For the text-containing cell, return its midpoint in [X, Y] coordinate format. 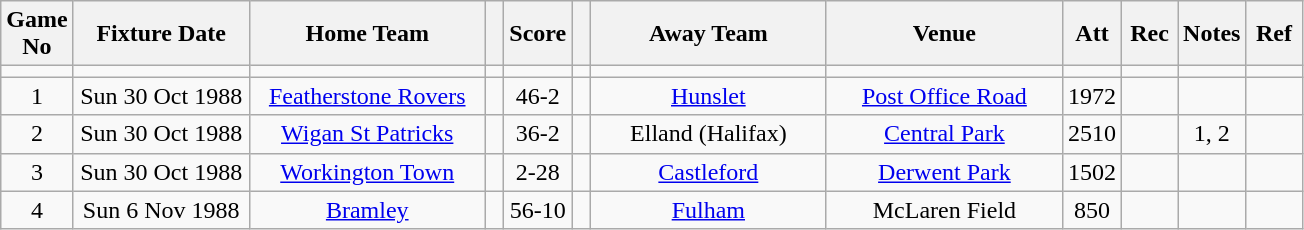
Workington Town [367, 172]
850 [1092, 210]
Rec [1150, 34]
1502 [1092, 172]
56-10 [538, 210]
Fixture Date [161, 34]
Venue [944, 34]
Notes [1212, 34]
2-28 [538, 172]
1972 [1092, 96]
Bramley [367, 210]
Att [1092, 34]
Home Team [367, 34]
Away Team [708, 34]
Castleford [708, 172]
Featherstone Rovers [367, 96]
Game No [37, 34]
Hunslet [708, 96]
Score [538, 34]
2510 [1092, 134]
36-2 [538, 134]
Wigan St Patricks [367, 134]
Central Park [944, 134]
2 [37, 134]
46-2 [538, 96]
Elland (Halifax) [708, 134]
Post Office Road [944, 96]
Fulham [708, 210]
4 [37, 210]
Ref [1274, 34]
McLaren Field [944, 210]
Derwent Park [944, 172]
Sun 6 Nov 1988 [161, 210]
1 [37, 96]
3 [37, 172]
1, 2 [1212, 134]
